Detect which cell encompasses the target text, then output its [X, Y] center coordinate. 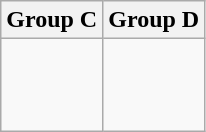
Group D [154, 20]
Group C [52, 20]
